From the cell containing the given text, extract its center point as [X, Y] coordinate. 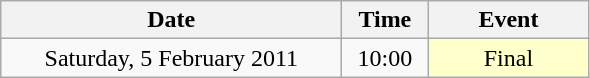
Final [508, 58]
10:00 [385, 58]
Event [508, 20]
Date [172, 20]
Saturday, 5 February 2011 [172, 58]
Time [385, 20]
